From the cell containing the given text, extract its center point as (X, Y) coordinate. 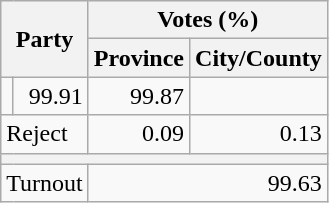
City/County (259, 58)
Votes (%) (208, 20)
99.87 (138, 96)
Province (138, 58)
0.09 (138, 134)
0.13 (259, 134)
Turnout (45, 183)
Party (45, 39)
Reject (45, 134)
99.63 (208, 183)
99.91 (50, 96)
